Determine the (X, Y) coordinate at the center of the cell enclosing the given text.  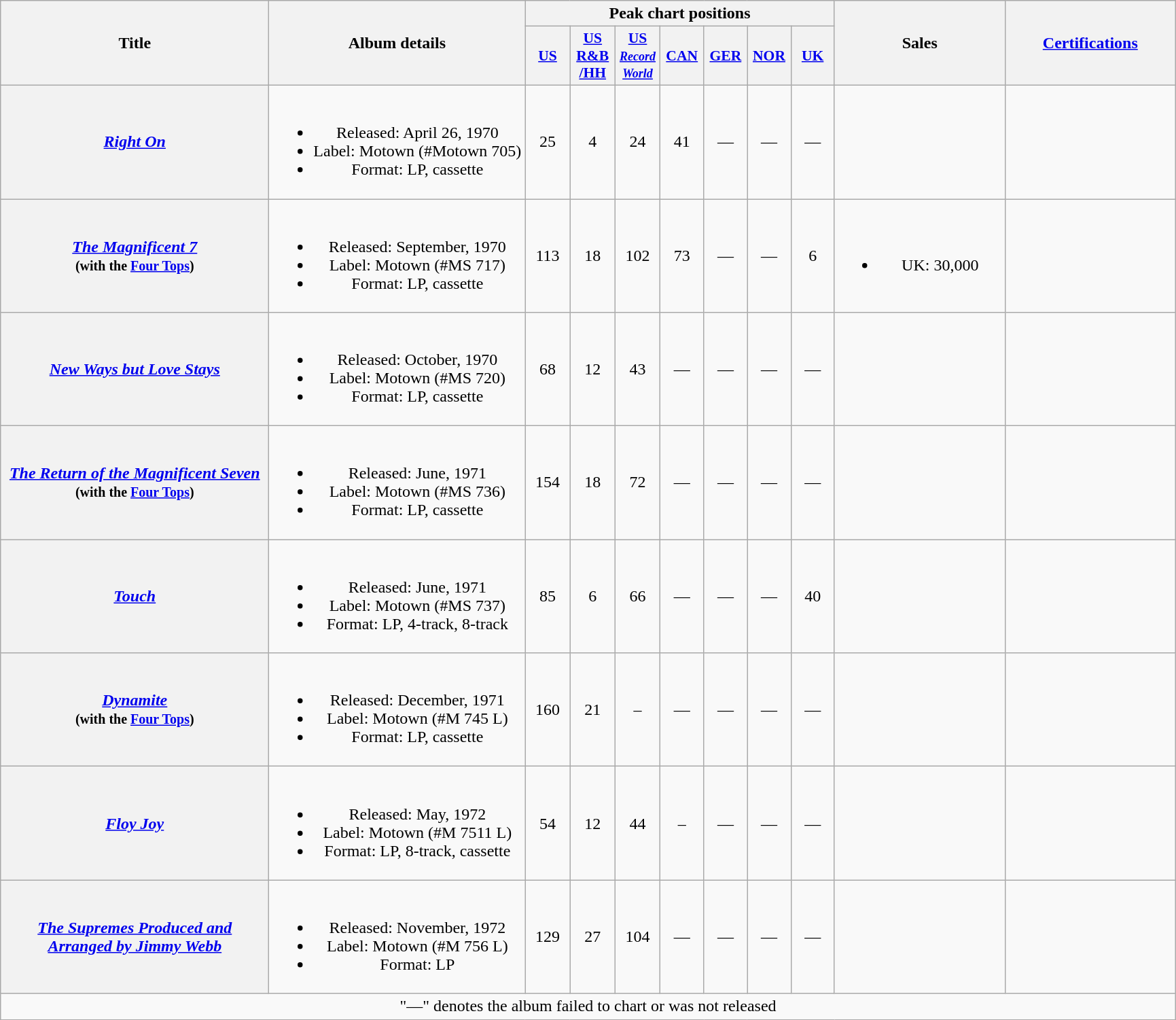
104 (637, 936)
UK: 30,000 (920, 256)
Floy Joy (135, 824)
66 (637, 597)
24 (637, 141)
Released: May, 1972Label: Motown (#M 7511 L)Format: LP, 8-track, cassette (397, 824)
129 (548, 936)
44 (637, 824)
Released: June, 1971Label: Motown (#MS 737)Format: LP, 4-track, 8-track (397, 597)
Released: December, 1971Label: Motown (#M 745 L)Format: LP, cassette (397, 709)
Peak chart positions (679, 14)
72 (637, 482)
Released: June, 1971Label: Motown (#MS 736)Format: LP, cassette (397, 482)
The Return of the Magnificent Seven(with the Four Tops) (135, 482)
Released: October, 1970Label: Motown (#MS 720)Format: LP, cassette (397, 370)
US (548, 56)
85 (548, 597)
21 (592, 709)
160 (548, 709)
USRecord World (637, 56)
41 (682, 141)
Released: April 26, 1970Label: Motown (#Motown 705)Format: LP, cassette (397, 141)
Released: November, 1972Label: Motown (#M 756 L)Format: LP (397, 936)
Certifications (1090, 43)
Title (135, 43)
Sales (920, 43)
Album details (397, 43)
102 (637, 256)
"—" denotes the album failed to chart or was not released (588, 1006)
Dynamite(with the Four Tops) (135, 709)
25 (548, 141)
The Magnificent 7(with the Four Tops) (135, 256)
154 (548, 482)
Right On (135, 141)
Released: September, 1970Label: Motown (#MS 717)Format: LP, cassette (397, 256)
113 (548, 256)
73 (682, 256)
40 (813, 597)
UK (813, 56)
54 (548, 824)
Touch (135, 597)
NOR (769, 56)
New Ways but Love Stays (135, 370)
GER (726, 56)
27 (592, 936)
68 (548, 370)
43 (637, 370)
CAN (682, 56)
4 (592, 141)
The Supremes Produced and Arranged by Jimmy Webb (135, 936)
USR&B/HH (592, 56)
